Capture the cell that displays the provided text and extract its (x, y) central coordinate. 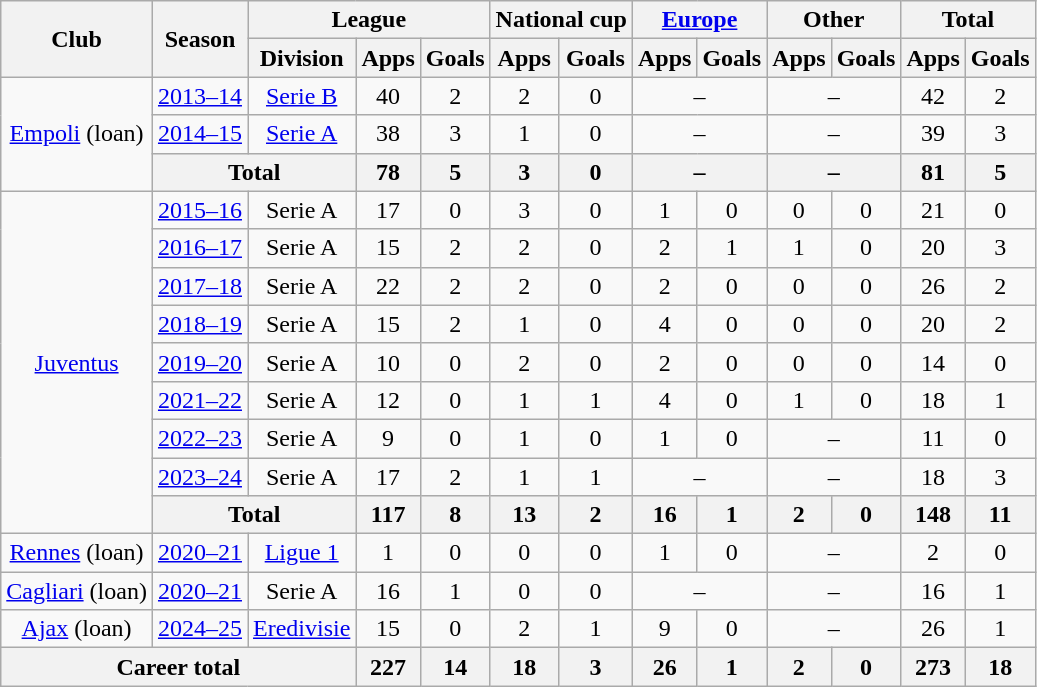
Ligue 1 (302, 553)
2023–24 (200, 477)
78 (388, 172)
117 (388, 515)
Division (302, 58)
148 (933, 515)
2018–19 (200, 324)
2014–15 (200, 134)
8 (455, 515)
22 (388, 286)
Empoli (loan) (77, 134)
10 (388, 362)
National cup (561, 20)
2013–14 (200, 96)
Europe (699, 20)
13 (524, 515)
League (370, 20)
273 (933, 667)
2019–20 (200, 362)
38 (388, 134)
227 (388, 667)
Eredivisie (302, 629)
Club (77, 39)
2022–23 (200, 438)
2017–18 (200, 286)
21 (933, 210)
Season (200, 39)
2021–22 (200, 400)
Other (834, 20)
Ajax (loan) (77, 629)
2015–16 (200, 210)
81 (933, 172)
12 (388, 400)
2024–25 (200, 629)
Career total (178, 667)
Rennes (loan) (77, 553)
Juventus (77, 362)
2016–17 (200, 248)
40 (388, 96)
42 (933, 96)
Cagliari (loan) (77, 591)
39 (933, 134)
Serie B (302, 96)
